Determine the (X, Y) coordinate at the center of the cell enclosing the given text.  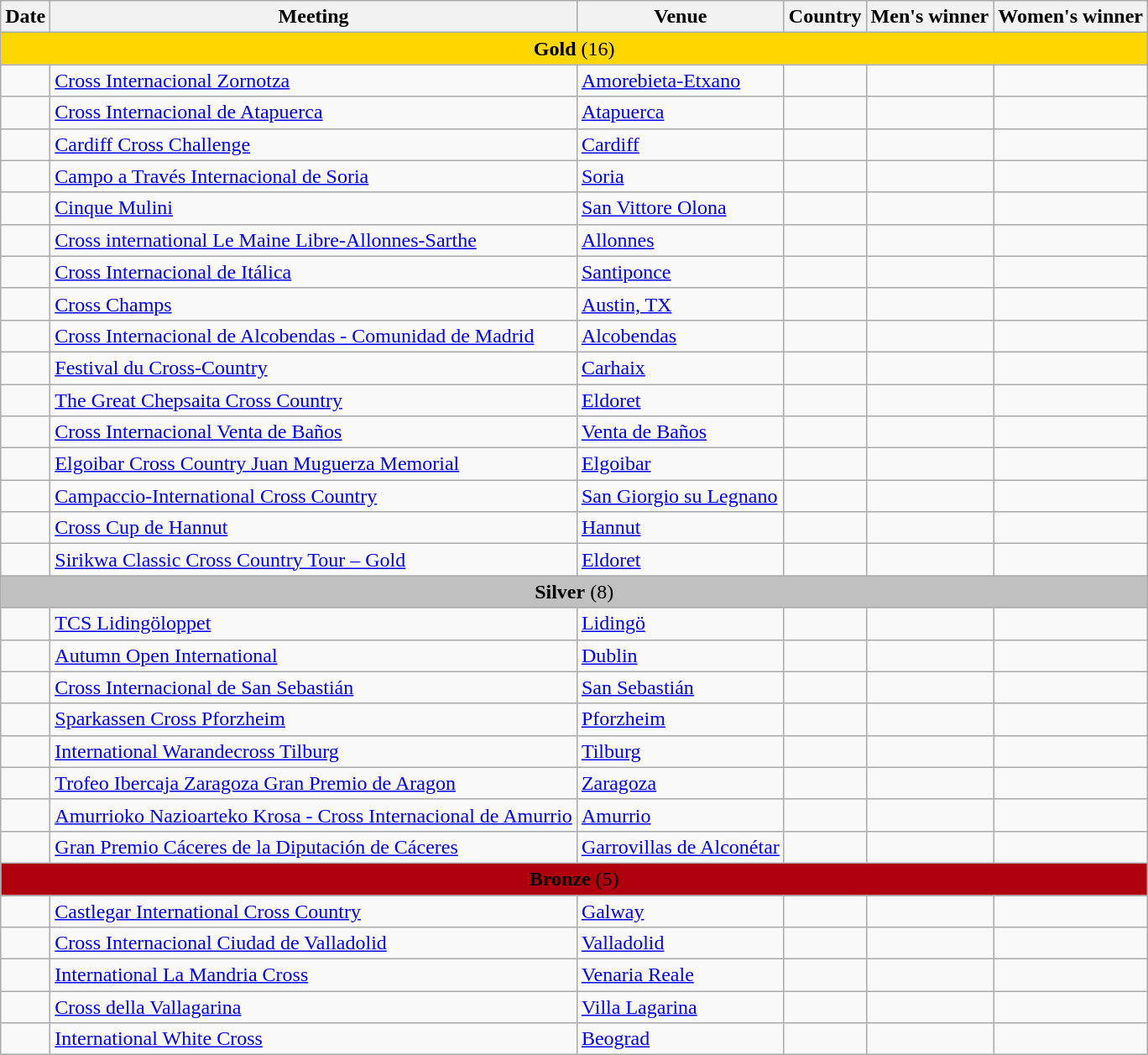
Castlegar International Cross Country (314, 911)
Cross Champs (314, 304)
Garrovillas de Alconétar (680, 847)
Soria (680, 176)
TCS Lidingöloppet (314, 624)
Alcobendas (680, 336)
Cross Internacional Venta de Baños (314, 432)
Beograd (680, 1039)
Trofeo Ibercaja Zaragoza Gran Premio de Aragon (314, 783)
Elgoibar (680, 464)
Lidingö (680, 624)
Cross Internacional de Atapuerca (314, 112)
Country (825, 17)
San Vittore Olona (680, 208)
The Great Chepsaita Cross Country (314, 400)
Men's winner (930, 17)
Amorebieta-Etxano (680, 81)
Elgoibar Cross Country Juan Muguerza Memorial (314, 464)
San Giorgio su Legnano (680, 496)
Allonnes (680, 240)
Bronze (5) (574, 879)
Austin, TX (680, 304)
Amurrio (680, 815)
Cross della Vallagarina (314, 1007)
Santiponce (680, 272)
Campaccio-International Cross Country (314, 496)
Hannut (680, 528)
Cross Internacional de Itálica (314, 272)
Zaragoza (680, 783)
Silver (8) (574, 592)
Cross Internacional Zornotza (314, 81)
Gold (16) (574, 49)
Pforzheim (680, 719)
Gran Premio Cáceres de la Diputación de Cáceres (314, 847)
Sparkassen Cross Pforzheim (314, 719)
Cardiff Cross Challenge (314, 144)
Cross Cup de Hannut (314, 528)
Women's winner (1071, 17)
Atapuerca (680, 112)
Valladolid (680, 943)
Dublin (680, 655)
Carhaix (680, 368)
Campo a Través Internacional de Soria (314, 176)
Date (25, 17)
Cross Internacional Ciudad de Valladolid (314, 943)
Meeting (314, 17)
Venaria Reale (680, 975)
Cross Internacional de San Sebastián (314, 687)
Galway (680, 911)
International La Mandria Cross (314, 975)
Festival du Cross-Country (314, 368)
Cross Internacional de Alcobendas - Comunidad de Madrid (314, 336)
Autumn Open International (314, 655)
Cross international Le Maine Libre-Allonnes-Sarthe (314, 240)
Sirikwa Classic Cross Country Tour – Gold (314, 560)
International White Cross (314, 1039)
Cinque Mulini (314, 208)
Cardiff (680, 144)
Tilburg (680, 751)
Villa Lagarina (680, 1007)
San Sebastián (680, 687)
International Warandecross Tilburg (314, 751)
Venue (680, 17)
Amurrioko Nazioarteko Krosa - Cross Internacional de Amurrio (314, 815)
Venta de Baños (680, 432)
